Output the [x, y] coordinate of the center of the cell containing the given text.  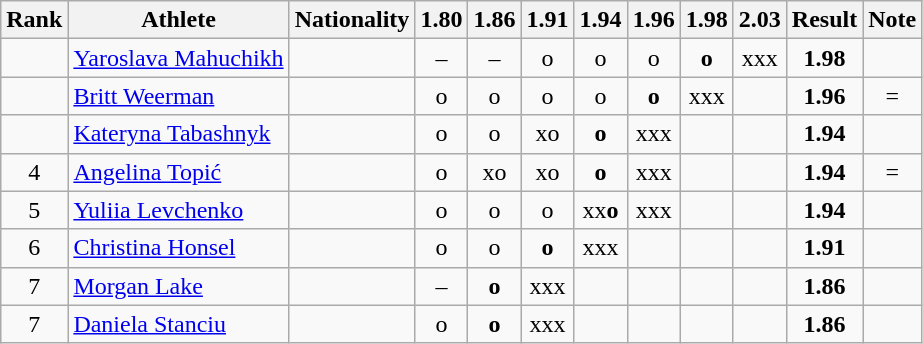
Rank [34, 20]
4 [34, 172]
Daniela Stanciu [178, 324]
Nationality [352, 20]
Athlete [178, 20]
Result [824, 20]
Kateryna Tabashnyk [178, 134]
Christina Honsel [178, 248]
6 [34, 248]
1.80 [442, 20]
Note [892, 20]
5 [34, 210]
Yuliia Levchenko [178, 210]
2.03 [760, 20]
Angelina Topić [178, 172]
Britt Weerman [178, 96]
Yaroslava Mahuchikh [178, 58]
Morgan Lake [178, 286]
xxo [600, 210]
